Locate the cell with the specified text and output its (X, Y) center coordinate. 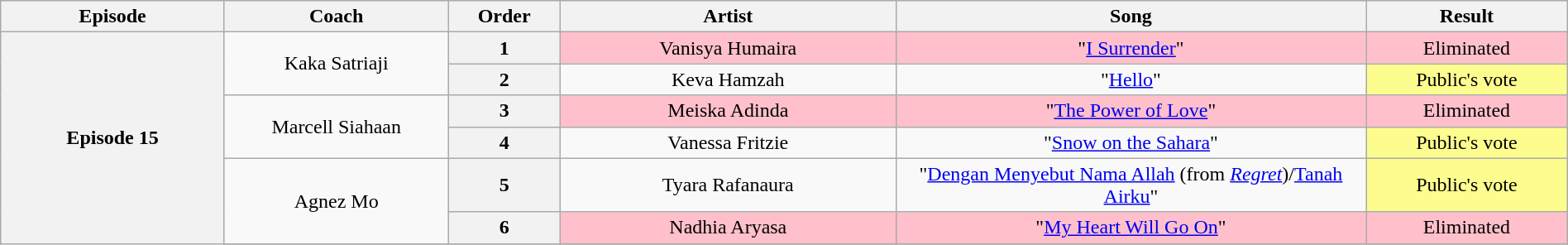
4 (504, 142)
5 (504, 185)
Song (1131, 17)
"The Power of Love" (1131, 111)
3 (504, 111)
Tyara Rafanaura (728, 185)
Episode (112, 17)
Meiska Adinda (728, 111)
Vanessa Fritzie (728, 142)
1 (504, 48)
"Snow on the Sahara" (1131, 142)
2 (504, 79)
Order (504, 17)
Artist (728, 17)
Nadhia Aryasa (728, 228)
"Dengan Menyebut Nama Allah (from Regret)/Tanah Airku" (1131, 185)
Episode 15 (112, 137)
"Hello" (1131, 79)
Marcell Siahaan (336, 127)
"My Heart Will Go On" (1131, 228)
Kaka Satriaji (336, 64)
Vanisya Humaira (728, 48)
"I Surrender" (1131, 48)
Result (1467, 17)
6 (504, 228)
Coach (336, 17)
Agnez Mo (336, 200)
Keva Hamzah (728, 79)
